Find where the given text appears and provide that cell's center as (X, Y) coordinate. 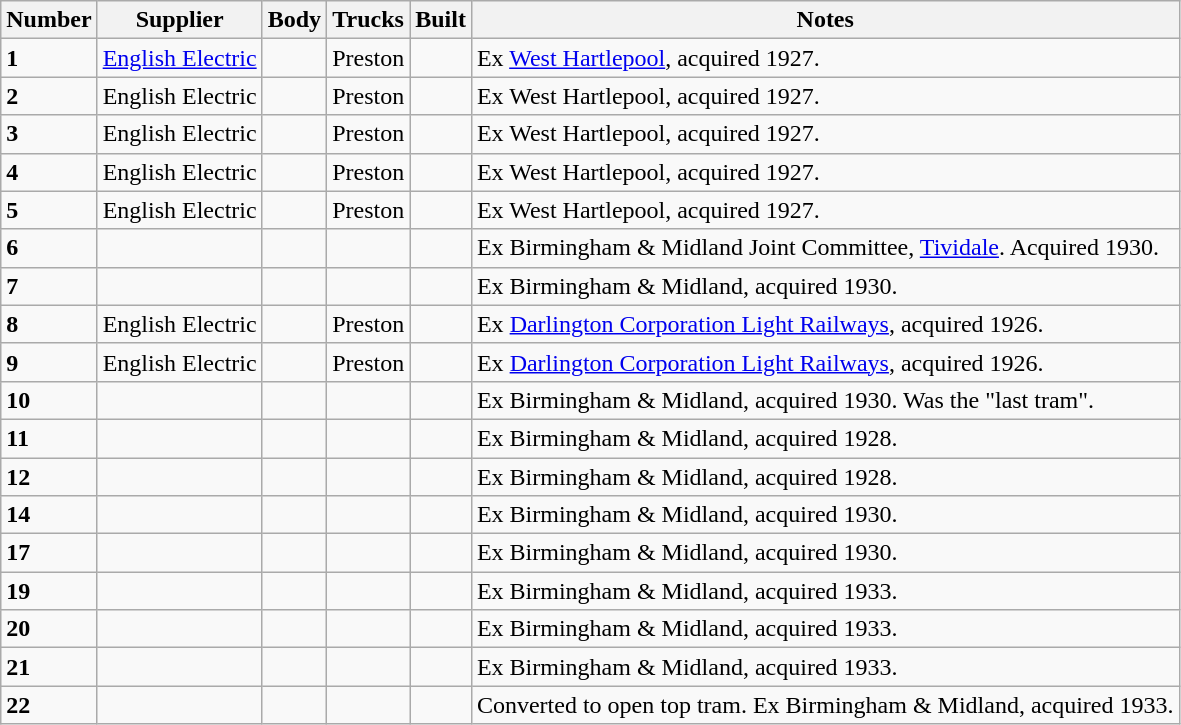
Number (49, 20)
Ex Birmingham & Midland, acquired 1930. Was the "last tram". (825, 400)
21 (49, 667)
22 (49, 705)
3 (49, 134)
Converted to open top tram. Ex Birmingham & Midland, acquired 1933. (825, 705)
8 (49, 324)
17 (49, 553)
6 (49, 248)
Supplier (180, 20)
20 (49, 629)
14 (49, 515)
1 (49, 58)
Ex Birmingham & Midland Joint Committee, Tividale. Acquired 1930. (825, 248)
11 (49, 438)
2 (49, 96)
7 (49, 286)
Notes (825, 20)
12 (49, 477)
4 (49, 172)
Built (441, 20)
Trucks (368, 20)
Body (294, 20)
10 (49, 400)
19 (49, 591)
5 (49, 210)
9 (49, 362)
